Scan for the cell matching the given text and deliver its (x, y) coordinate at center. 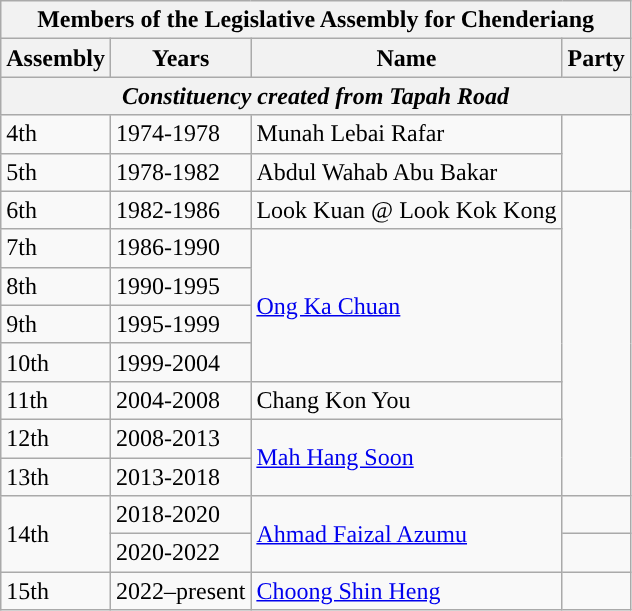
8th (56, 286)
13th (56, 477)
Mah Hang Soon (406, 457)
12th (56, 438)
1974-1978 (180, 134)
6th (56, 210)
Assembly (56, 58)
Munah Lebai Rafar (406, 134)
14th (56, 534)
Members of the Legislative Assembly for Chenderiang (316, 20)
5th (56, 172)
7th (56, 248)
1999-2004 (180, 362)
Years (180, 58)
2018-2020 (180, 515)
Name (406, 58)
2004-2008 (180, 400)
1982-1986 (180, 210)
1986-1990 (180, 248)
2022–present (180, 591)
4th (56, 134)
Constituency created from Tapah Road (316, 96)
10th (56, 362)
2008-2013 (180, 438)
1990-1995 (180, 286)
1978-1982 (180, 172)
2020-2022 (180, 553)
Look Kuan @ Look Kok Kong (406, 210)
Ong Ka Chuan (406, 305)
11th (56, 400)
15th (56, 591)
Ahmad Faizal Azumu (406, 534)
1995-1999 (180, 324)
Chang Kon You (406, 400)
Party (596, 58)
2013-2018 (180, 477)
Choong Shin Heng (406, 591)
9th (56, 324)
Abdul Wahab Abu Bakar (406, 172)
